Output the [X, Y] coordinate of the center of the cell containing the given text.  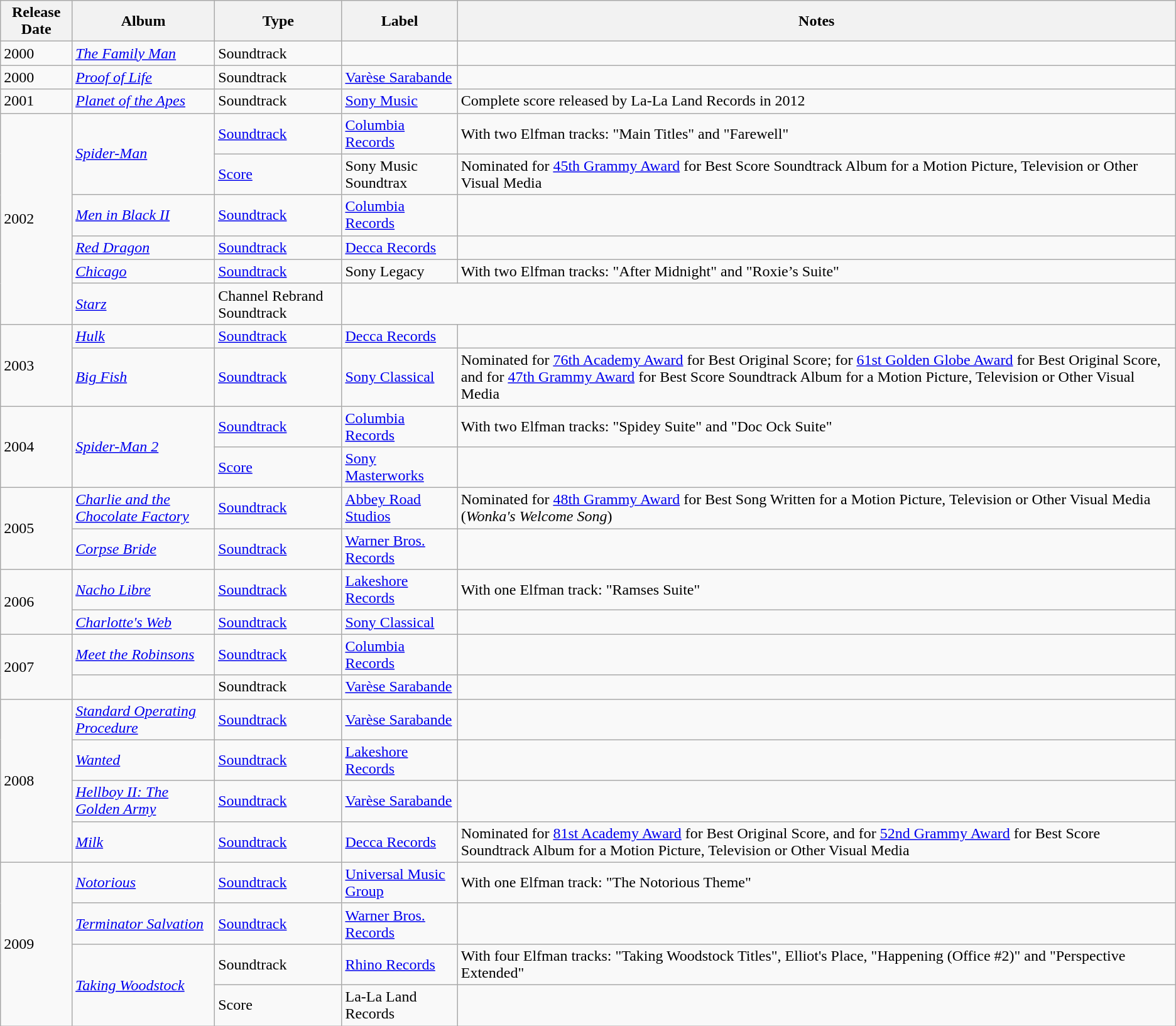
2003 [36, 365]
Sony Music Soundtrax [400, 175]
Charlie and the Chocolate Factory [143, 509]
Corpse Bride [143, 549]
2002 [36, 219]
Nominated for 45th Grammy Award for Best Score Soundtrack Album for a Motion Picture, Television or Other Visual Media [817, 175]
Proof of Life [143, 77]
La-La Land Records [400, 1005]
The Family Man [143, 53]
Hellboy II: The Golden Army [143, 801]
With four Elfman tracks: "Taking Woodstock Titles", Elliot's Place, "Happening (Office #2)" and "Perspective Extended" [817, 964]
Chicago [143, 271]
Type [278, 21]
Milk [143, 841]
Big Fish [143, 377]
With two Elfman tracks: "After Midnight" and "Roxie’s Suite" [817, 271]
Sony Masterworks [400, 467]
Wanted [143, 760]
Notorious [143, 883]
Label [400, 21]
Complete score released by La-La Land Records in 2012 [817, 101]
Notes [817, 21]
2004 [36, 446]
Album [143, 21]
Rhino Records [400, 964]
2007 [36, 667]
Charlotte's Web [143, 622]
Taking Woodstock [143, 985]
2009 [36, 944]
Standard Operating Procedure [143, 720]
2006 [36, 602]
With two Elfman tracks: "Main Titles" and "Farewell" [817, 133]
Red Dragon [143, 247]
2001 [36, 101]
Hulk [143, 336]
Spider-Man 2 [143, 446]
Sony Music [400, 101]
2008 [36, 780]
Men in Black II [143, 215]
Abbey Road Studios [400, 509]
Universal Music Group [400, 883]
Meet the Robinsons [143, 654]
Terminator Salvation [143, 923]
Planet of the Apes [143, 101]
Starz [143, 304]
Nacho Libre [143, 590]
2005 [36, 529]
Spider-Man [143, 154]
Sony Legacy [400, 271]
Channel Rebrand Soundtrack [278, 304]
With two Elfman tracks: "Spidey Suite" and "Doc Ock Suite" [817, 426]
With one Elfman track: "The Notorious Theme" [817, 883]
Release Date [36, 21]
With one Elfman track: "Ramses Suite" [817, 590]
Nominated for 48th Grammy Award for Best Song Written for a Motion Picture, Television or Other Visual Media (Wonka's Welcome Song) [817, 509]
